Provide the (x, y) coordinate of the cell's center where the given text is located.  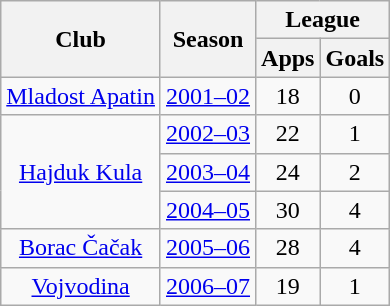
2004–05 (208, 210)
Hajduk Kula (81, 172)
Goals (355, 58)
22 (288, 134)
League (323, 20)
Club (81, 39)
Season (208, 39)
0 (355, 96)
19 (288, 286)
Apps (288, 58)
28 (288, 248)
18 (288, 96)
2003–04 (208, 172)
Borac Čačak (81, 248)
Mladost Apatin (81, 96)
2002–03 (208, 134)
2001–02 (208, 96)
24 (288, 172)
Vojvodina (81, 286)
2006–07 (208, 286)
2005–06 (208, 248)
2 (355, 172)
30 (288, 210)
